Capture the cell that displays the provided text and extract its [X, Y] central coordinate. 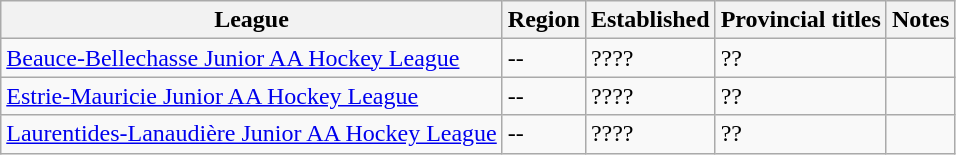
Estrie-Mauricie Junior AA Hockey League [252, 96]
Laurentides-Lanaudière Junior AA Hockey League [252, 134]
League [252, 20]
Notes [920, 20]
Beauce-Bellechasse Junior AA Hockey League [252, 58]
Provincial titles [800, 20]
Established [650, 20]
Region [544, 20]
